Scan for the cell matching the given text and deliver its (X, Y) coordinate at center. 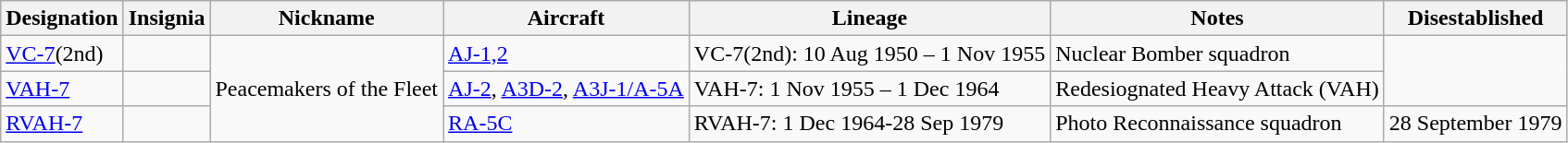
RA-5C (566, 124)
Peacemakers of the Fleet (327, 89)
Lineage (869, 18)
Redesiognated Heavy Attack (VAH) (1218, 89)
Nuclear Bomber squadron (1218, 54)
VAH-7 (62, 89)
AJ-2, A3D-2, A3J-1/A-5A (566, 89)
Nickname (327, 18)
Photo Reconnaissance squadron (1218, 124)
28 September 1979 (1475, 124)
Aircraft (566, 18)
VC-7(2nd) (62, 54)
Insignia (167, 18)
VC-7(2nd): 10 Aug 1950 – 1 Nov 1955 (869, 54)
Notes (1218, 18)
RVAH-7 (62, 124)
RVAH-7: 1 Dec 1964-28 Sep 1979 (869, 124)
AJ-1,2 (566, 54)
Disestablished (1475, 18)
Designation (62, 18)
VAH-7: 1 Nov 1955 – 1 Dec 1964 (869, 89)
